Find where the given text appears and provide that cell's center as (x, y) coordinate. 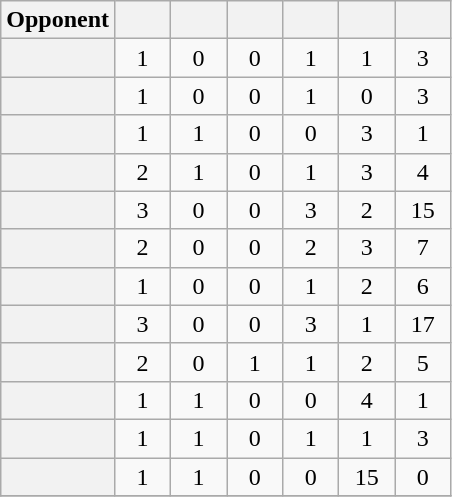
7 (423, 248)
6 (423, 286)
5 (423, 362)
17 (423, 324)
Opponent (58, 20)
